Capture the cell that displays the provided text and extract its [X, Y] central coordinate. 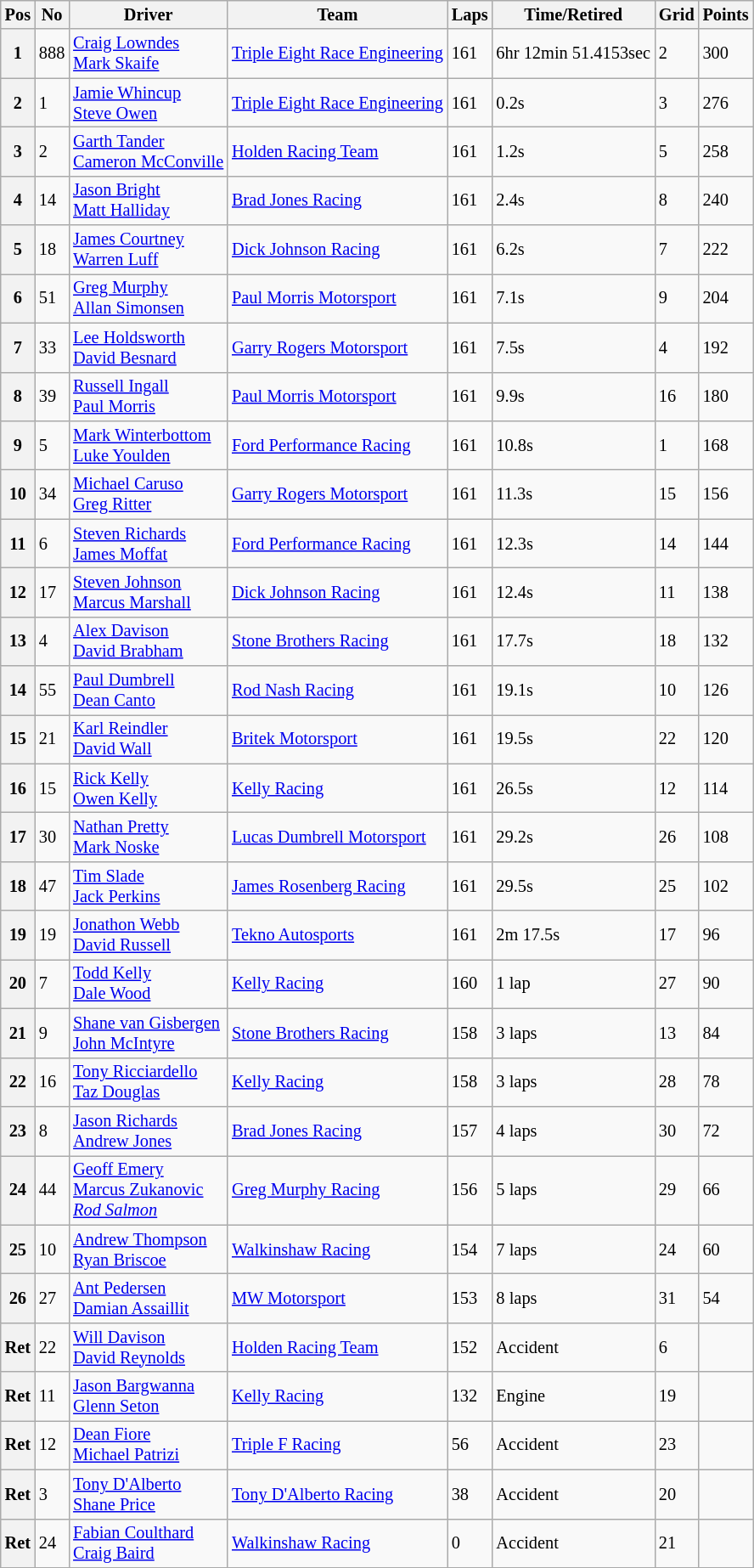
90 [726, 984]
0.2s [574, 103]
James Courtney Warren Luff [148, 250]
Tekno Autosports [338, 935]
Andrew Thompson Ryan Briscoe [148, 1249]
Lucas Dumbrell Motorsport [338, 837]
7.1s [574, 298]
39 [52, 397]
Laps [470, 14]
Geoff Emery Marcus Zukanovic Rod Salmon [148, 1190]
300 [726, 54]
2m 17.5s [574, 935]
2.4s [574, 200]
60 [726, 1249]
7 laps [574, 1249]
1 lap [574, 984]
126 [726, 691]
47 [52, 886]
138 [726, 592]
102 [726, 886]
29.5s [574, 886]
Greg Murphy Racing [338, 1190]
Tony Ricciardello Taz Douglas [148, 1082]
96 [726, 935]
Fabian Coulthard Craig Baird [148, 1543]
78 [726, 1082]
888 [52, 54]
34 [52, 494]
31 [677, 1298]
180 [726, 397]
Pos [18, 14]
Steven Johnson Marcus Marshall [148, 592]
Russell Ingall Paul Morris [148, 397]
157 [470, 1131]
114 [726, 788]
Triple F Racing [338, 1445]
44 [52, 1190]
1.2s [574, 151]
Dean Fiore Michael Patrizi [148, 1445]
11.3s [574, 494]
Craig Lowndes Mark Skaife [148, 54]
276 [726, 103]
54 [726, 1298]
9.9s [574, 397]
17.7s [574, 641]
Rod Nash Racing [338, 691]
154 [470, 1249]
Britek Motorsport [338, 739]
8 laps [574, 1298]
51 [52, 298]
Jason Bargwanna Glenn Seton [148, 1396]
Mark Winterbottom Luke Youlden [148, 445]
258 [726, 151]
Shane van Gisbergen John McIntyre [148, 1033]
Ant Pedersen Damian Assaillit [148, 1298]
29.2s [574, 837]
38 [470, 1494]
204 [726, 298]
Michael Caruso Greg Ritter [148, 494]
Garth Tander Cameron McConville [148, 151]
Greg Murphy Allan Simonsen [148, 298]
66 [726, 1190]
Rick Kelly Owen Kelly [148, 788]
120 [726, 739]
12.4s [574, 592]
No [52, 14]
Will Davison David Reynolds [148, 1347]
Jason Bright Matt Halliday [148, 200]
108 [726, 837]
Karl Reindler David Wall [148, 739]
Steven Richards James Moffat [148, 544]
19.1s [574, 691]
Grid [677, 14]
Engine [574, 1396]
Tony D'Alberto Racing [338, 1494]
Paul Dumbrell Dean Canto [148, 691]
26.5s [574, 788]
240 [726, 200]
James Rosenberg Racing [338, 886]
72 [726, 1131]
152 [470, 1347]
Jonathon Webb David Russell [148, 935]
6hr 12min 51.4153sec [574, 54]
33 [52, 347]
153 [470, 1298]
28 [677, 1082]
Time/Retired [574, 14]
84 [726, 1033]
4 laps [574, 1131]
192 [726, 347]
Todd Kelly Dale Wood [148, 984]
168 [726, 445]
12.3s [574, 544]
Jason Richards Andrew Jones [148, 1131]
5 laps [574, 1190]
MW Motorsport [338, 1298]
222 [726, 250]
Alex Davison David Brabham [148, 641]
160 [470, 984]
Points [726, 14]
Driver [148, 14]
Tony D'Alberto Shane Price [148, 1494]
55 [52, 691]
144 [726, 544]
Team [338, 14]
56 [470, 1445]
19.5s [574, 739]
6.2s [574, 250]
Nathan Pretty Mark Noske [148, 837]
0 [470, 1543]
Jamie Whincup Steve Owen [148, 103]
Tim Slade Jack Perkins [148, 886]
7.5s [574, 347]
29 [677, 1190]
Lee Holdsworth David Besnard [148, 347]
10.8s [574, 445]
